Pinpoint the cell where the given text exists, returning its (X, Y) midpoint coordinate. 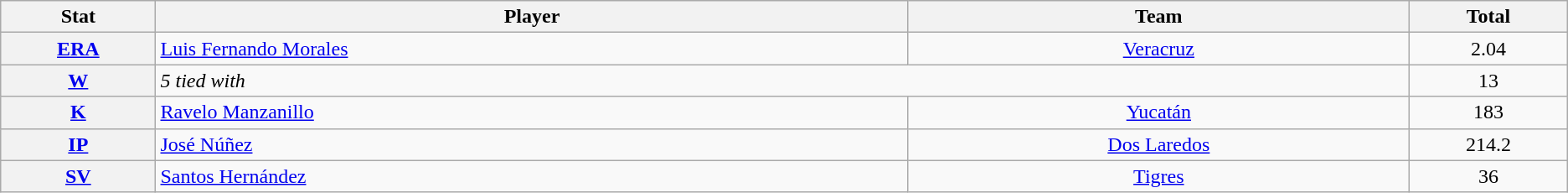
5 tied with (782, 81)
Player (532, 17)
Stat (79, 17)
Team (1159, 17)
SV (79, 176)
Santos Hernández (532, 176)
ERA (79, 49)
36 (1489, 176)
Ravelo Manzanillo (532, 112)
183 (1489, 112)
Total (1489, 17)
2.04 (1489, 49)
Yucatán (1159, 112)
IP (79, 144)
214.2 (1489, 144)
Tigres (1159, 176)
José Núñez (532, 144)
Veracruz (1159, 49)
Luis Fernando Morales (532, 49)
Dos Laredos (1159, 144)
K (79, 112)
W (79, 81)
13 (1489, 81)
